Scan for the cell matching the given text and deliver its (X, Y) coordinate at center. 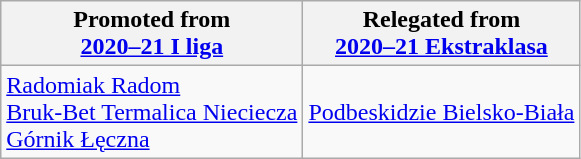
Promoted from2020–21 I liga (152, 34)
Podbeskidzie Bielsko-Biała (442, 112)
Relegated from2020–21 Ekstraklasa (442, 34)
Radomiak Radom Bruk-Bet Termalica Nieciecza Górnik Łęczna (152, 112)
